Scan for the cell matching the given text and deliver its [X, Y] coordinate at center. 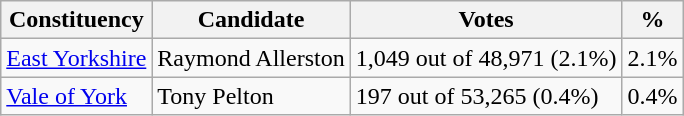
Tony Pelton [251, 96]
Votes [486, 20]
Constituency [76, 20]
0.4% [652, 96]
197 out of 53,265 (0.4%) [486, 96]
1,049 out of 48,971 (2.1%) [486, 58]
East Yorkshire [76, 58]
% [652, 20]
2.1% [652, 58]
Candidate [251, 20]
Vale of York [76, 96]
Raymond Allerston [251, 58]
